Locate the cell with the specified text and output its (x, y) center coordinate. 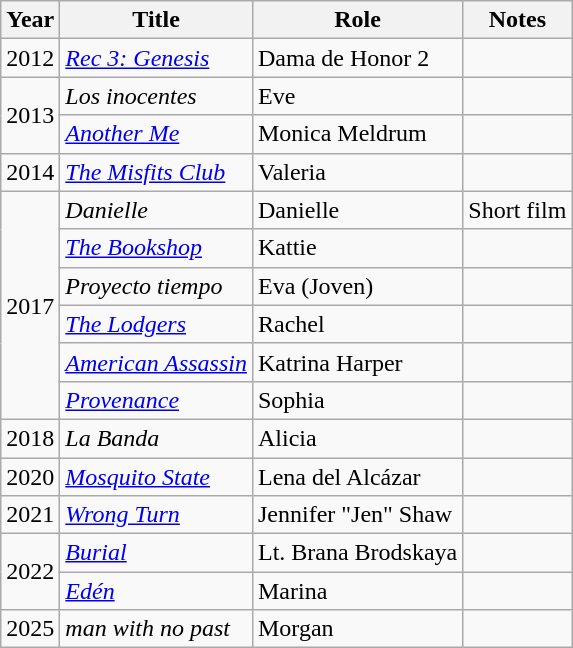
Proyecto tiempo (156, 286)
Dama de Honor 2 (357, 58)
Lena del Alcázar (357, 477)
Los inocentes (156, 96)
Wrong Turn (156, 515)
2012 (30, 58)
Jennifer "Jen" Shaw (357, 515)
Valeria (357, 172)
2025 (30, 629)
Provenance (156, 400)
Rachel (357, 324)
2013 (30, 115)
Role (357, 20)
Year (30, 20)
Lt. Brana Brodskaya (357, 553)
2022 (30, 572)
Kattie (357, 248)
Alicia (357, 438)
2020 (30, 477)
American Assassin (156, 362)
Eve (357, 96)
Short film (518, 210)
Katrina Harper (357, 362)
Morgan (357, 629)
The Misfits Club (156, 172)
La Banda (156, 438)
Eva (Joven) (357, 286)
The Bookshop (156, 248)
2018 (30, 438)
Title (156, 20)
2014 (30, 172)
Rec 3: Genesis (156, 58)
Notes (518, 20)
Burial (156, 553)
Sophia (357, 400)
Marina (357, 591)
2021 (30, 515)
2017 (30, 305)
Mosquito State (156, 477)
Monica Meldrum (357, 134)
Another Me (156, 134)
man with no past (156, 629)
The Lodgers (156, 324)
Edén (156, 591)
